For the text-containing cell, return its midpoint in [x, y] coordinate format. 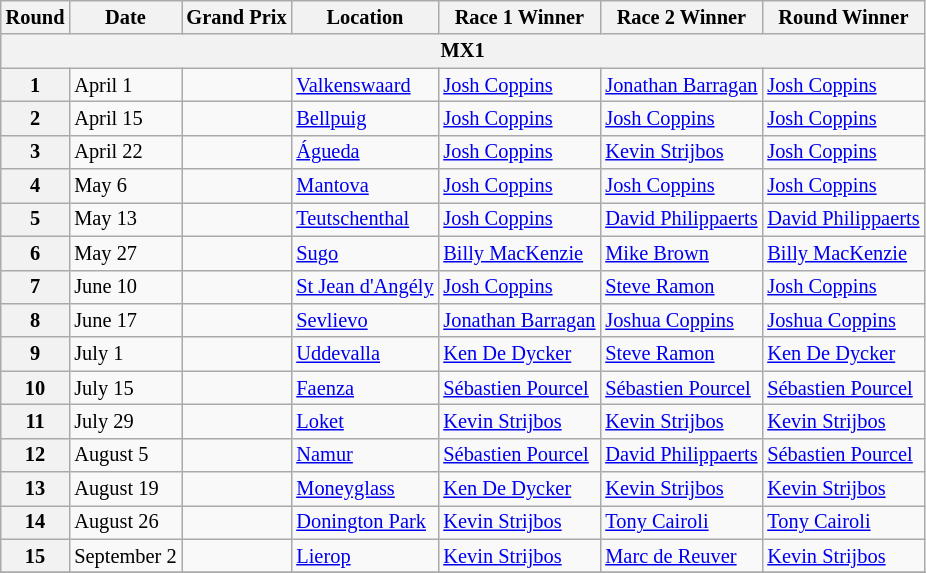
April 22 [125, 152]
August 26 [125, 522]
7 [36, 287]
July 1 [125, 354]
August 19 [125, 489]
April 1 [125, 85]
June 10 [125, 287]
Race 2 Winner [681, 17]
15 [36, 556]
10 [36, 388]
6 [36, 253]
2 [36, 118]
Teutschenthal [364, 219]
Donington Park [364, 522]
3 [36, 152]
12 [36, 455]
Location [364, 17]
5 [36, 219]
14 [36, 522]
Sugo [364, 253]
St Jean d'Angély [364, 287]
Faenza [364, 388]
Águeda [364, 152]
Loket [364, 421]
Mike Brown [681, 253]
9 [36, 354]
Valkenswaard [364, 85]
Uddevalla [364, 354]
July 29 [125, 421]
May 13 [125, 219]
4 [36, 186]
Lierop [364, 556]
Marc de Reuver [681, 556]
September 2 [125, 556]
13 [36, 489]
July 15 [125, 388]
Bellpuig [364, 118]
May 27 [125, 253]
May 6 [125, 186]
Namur [364, 455]
August 5 [125, 455]
Sevlievo [364, 320]
June 17 [125, 320]
April 15 [125, 118]
Round Winner [843, 17]
11 [36, 421]
Grand Prix [237, 17]
Date [125, 17]
Moneyglass [364, 489]
8 [36, 320]
Round [36, 17]
1 [36, 85]
MX1 [463, 51]
Race 1 Winner [519, 17]
Mantova [364, 186]
